Return the [x, y] coordinate for the center point of the cell that contains the specified text.  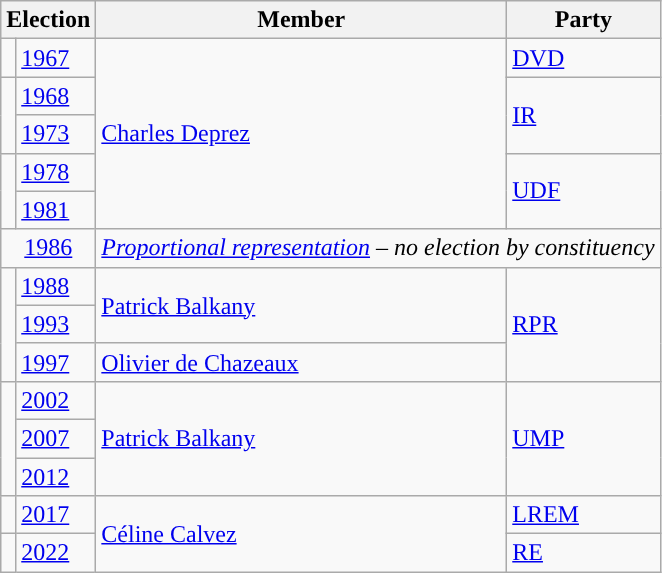
Election [48, 20]
LREM [584, 515]
Member [302, 20]
Proportional representation – no election by constituency [378, 248]
RE [584, 553]
IR [584, 115]
2022 [56, 553]
1968 [56, 96]
1981 [56, 210]
1988 [56, 286]
2012 [56, 477]
2017 [56, 515]
Party [584, 20]
1997 [56, 362]
DVD [584, 58]
Céline Calvez [302, 534]
2007 [56, 438]
UDF [584, 191]
1967 [56, 58]
1973 [56, 134]
RPR [584, 324]
Olivier de Chazeaux [302, 362]
Charles Deprez [302, 134]
2002 [56, 400]
1986 [48, 248]
UMP [584, 438]
1993 [56, 324]
1978 [56, 172]
